Return (x, y) of the center of cell containing provided text 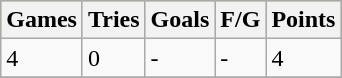
F/G (240, 20)
Points (304, 20)
Games (42, 20)
Tries (114, 20)
Goals (180, 20)
0 (114, 58)
